Locate the cell with the specified text and output its (x, y) center coordinate. 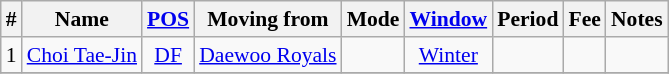
POS (168, 19)
Moving from (268, 19)
1 (12, 55)
Fee (584, 19)
Window (448, 19)
Mode (374, 19)
Choi Tae-Jin (82, 55)
Notes (637, 19)
DF (168, 55)
# (12, 19)
Daewoo Royals (268, 55)
Winter (448, 55)
Period (528, 19)
Name (82, 19)
